Determine the (X, Y) coordinate at the center of the cell enclosing the given text.  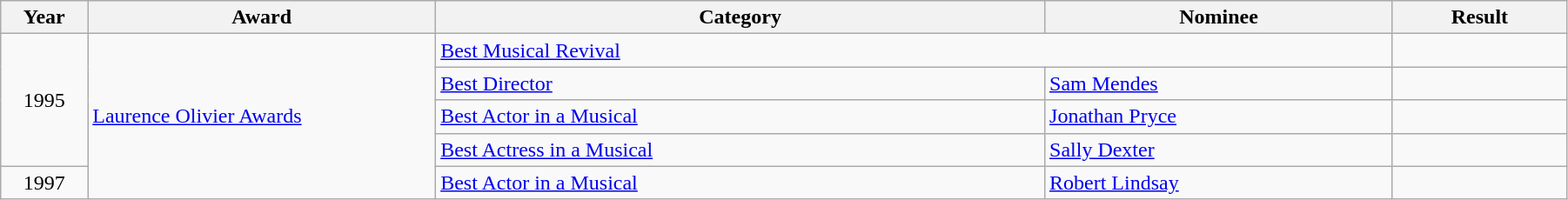
Nominee (1219, 17)
1995 (44, 100)
Award (262, 17)
Best Actress in a Musical (740, 150)
Best Director (740, 83)
Category (740, 17)
Best Musical Revival (915, 50)
Year (44, 17)
Laurence Olivier Awards (262, 117)
Jonathan Pryce (1219, 117)
Sally Dexter (1219, 150)
Result (1479, 17)
1997 (44, 183)
Sam Mendes (1219, 83)
Robert Lindsay (1219, 183)
